From the cell containing the given text, extract its center point as (x, y) coordinate. 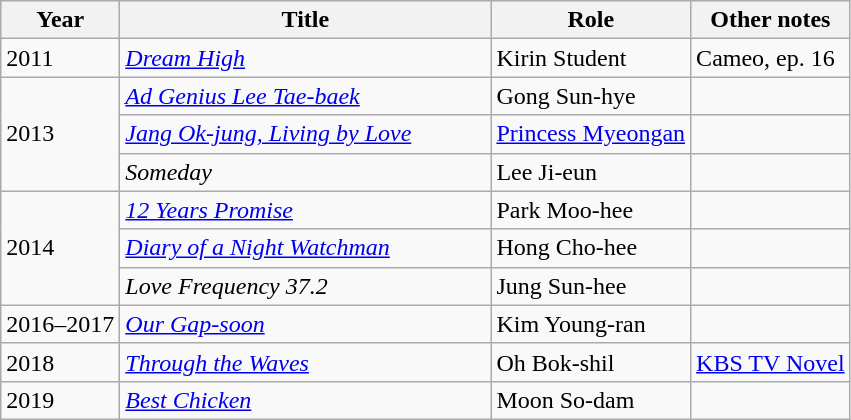
Jung Sun-hee (591, 286)
Moon So-dam (591, 400)
Best Chicken (306, 400)
Kirin Student (591, 58)
2013 (60, 134)
12 Years Promise (306, 210)
2016–2017 (60, 324)
Title (306, 20)
Kim Young-ran (591, 324)
Through the Waves (306, 362)
Other notes (771, 20)
Princess Myeongan (591, 134)
KBS TV Novel (771, 362)
Diary of a Night Watchman (306, 248)
Gong Sun-hye (591, 96)
2011 (60, 58)
Role (591, 20)
Lee Ji-eun (591, 172)
Cameo, ep. 16 (771, 58)
2014 (60, 248)
Dream High (306, 58)
Park Moo-hee (591, 210)
Oh Bok-shil (591, 362)
Hong Cho-hee (591, 248)
Someday (306, 172)
2018 (60, 362)
Our Gap-soon (306, 324)
Year (60, 20)
Love Frequency 37.2 (306, 286)
2019 (60, 400)
Ad Genius Lee Tae-baek (306, 96)
Jang Ok-jung, Living by Love (306, 134)
